Identify which cell holds the provided text, then report its (x, y) central coordinate. 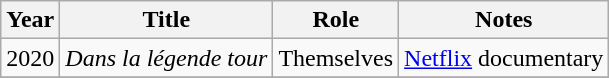
Year (30, 20)
2020 (30, 58)
Role (336, 20)
Dans la légende tour (166, 58)
Title (166, 20)
Netflix documentary (504, 58)
Notes (504, 20)
Themselves (336, 58)
